For the text-containing cell, return its midpoint in [x, y] coordinate format. 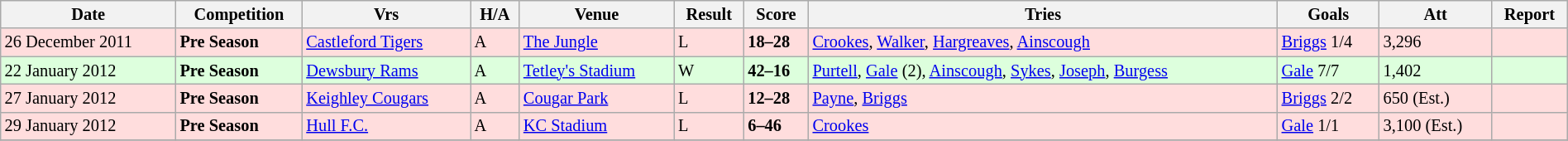
6–46 [776, 126]
W [709, 70]
26 December 2011 [88, 42]
Att [1436, 14]
Goals [1328, 14]
650 (Est.) [1436, 98]
Dewsbury Rams [385, 70]
22 January 2012 [88, 70]
Vrs [385, 14]
Briggs 1/4 [1328, 42]
Castleford Tigers [385, 42]
Result [709, 14]
1,402 [1436, 70]
Venue [597, 14]
Tries [1044, 14]
18–28 [776, 42]
Competition [240, 14]
Payne, Briggs [1044, 98]
Crookes [1044, 126]
Cougar Park [597, 98]
Briggs 2/2 [1328, 98]
42–16 [776, 70]
The Jungle [597, 42]
Gale 7/7 [1328, 70]
Date [88, 14]
Tetley's Stadium [597, 70]
Purtell, Gale (2), Ainscough, Sykes, Joseph, Burgess [1044, 70]
Gale 1/1 [1328, 126]
29 January 2012 [88, 126]
Keighley Cougars [385, 98]
3,100 (Est.) [1436, 126]
Score [776, 14]
27 January 2012 [88, 98]
Hull F.C. [385, 126]
KC Stadium [597, 126]
3,296 [1436, 42]
Crookes, Walker, Hargreaves, Ainscough [1044, 42]
H/A [495, 14]
Report [1530, 14]
12–28 [776, 98]
